Capture the cell that displays the provided text and extract its [X, Y] central coordinate. 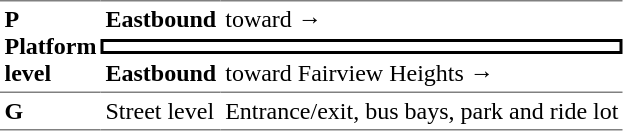
toward → [422, 20]
P Platform level [50, 46]
Street level [161, 112]
Entrance/exit, bus bays, park and ride lot [422, 112]
G [50, 112]
toward Fairview Heights → [422, 74]
